From the cell containing the given text, extract its center point as (x, y) coordinate. 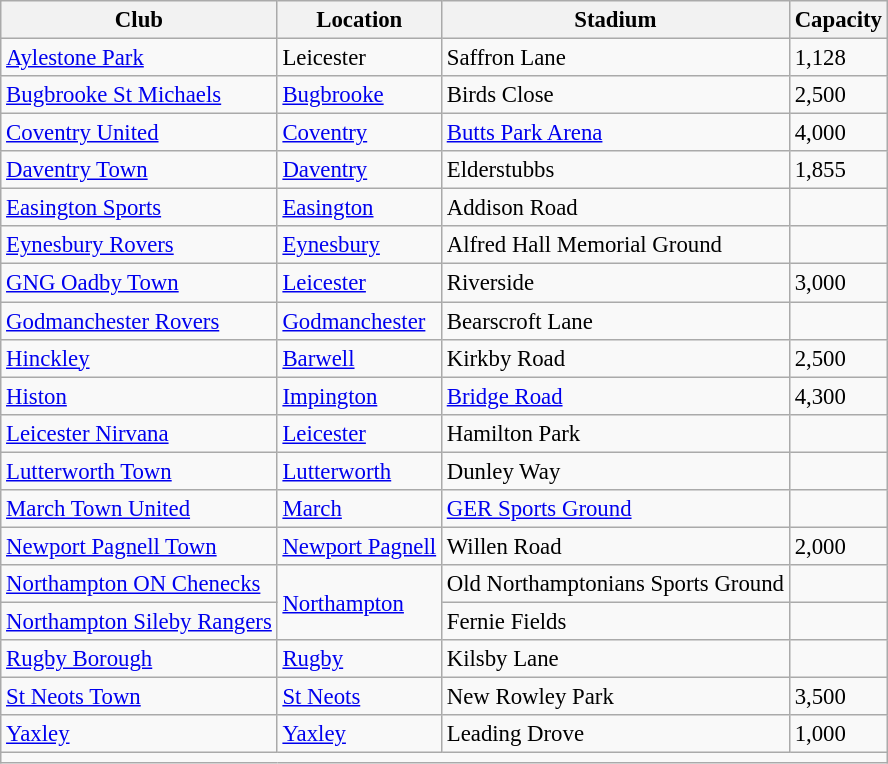
Hinckley (139, 358)
GER Sports Ground (615, 509)
Eynesbury (359, 245)
St Neots (359, 697)
4,300 (838, 396)
March (359, 509)
Elderstubbs (615, 170)
Club (139, 20)
Willen Road (615, 546)
Leicester Nirvana (139, 433)
Hamilton Park (615, 433)
Eynesbury Rovers (139, 245)
Capacity (838, 20)
Leading Drove (615, 734)
Rugby Borough (139, 659)
Riverside (615, 283)
Histon (139, 396)
1,128 (838, 58)
March Town United (139, 509)
Bugbrooke (359, 95)
Alfred Hall Memorial Ground (615, 245)
Easington (359, 208)
Impington (359, 396)
Birds Close (615, 95)
Newport Pagnell (359, 546)
Aylestone Park (139, 58)
Location (359, 20)
Dunley Way (615, 471)
Bearscroft Lane (615, 321)
Lutterworth (359, 471)
Kirkby Road (615, 358)
Coventry (359, 133)
1,000 (838, 734)
Rugby (359, 659)
Addison Road (615, 208)
Fernie Fields (615, 621)
Godmanchester (359, 321)
Bugbrooke St Michaels (139, 95)
Newport Pagnell Town (139, 546)
1,855 (838, 170)
Daventry Town (139, 170)
Northampton ON Chenecks (139, 584)
4,000 (838, 133)
Kilsby Lane (615, 659)
Daventry (359, 170)
Barwell (359, 358)
Saffron Lane (615, 58)
Godmanchester Rovers (139, 321)
3,500 (838, 697)
Butts Park Arena (615, 133)
Northampton (359, 602)
Coventry United (139, 133)
2,000 (838, 546)
Northampton Sileby Rangers (139, 621)
3,000 (838, 283)
St Neots Town (139, 697)
GNG Oadby Town (139, 283)
Old Northamptonians Sports Ground (615, 584)
Stadium (615, 20)
Lutterworth Town (139, 471)
New Rowley Park (615, 697)
Bridge Road (615, 396)
Easington Sports (139, 208)
